For the text-containing cell, return its midpoint in (x, y) coordinate format. 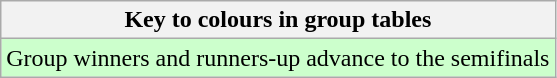
Group winners and runners-up advance to the semifinals (278, 58)
Key to colours in group tables (278, 20)
